Find where the given text appears and provide that cell's center as [x, y] coordinate. 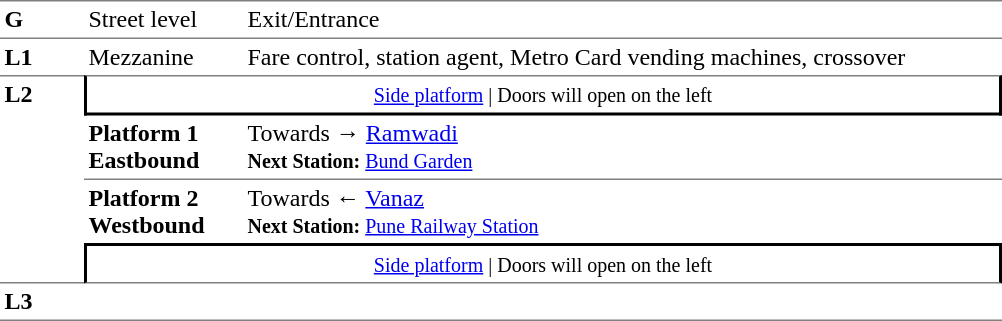
Towards ← VanazNext Station: Pune Railway Station [622, 212]
Street level [164, 20]
Platform 1Eastbound [164, 148]
G [42, 20]
L1 [42, 57]
Towards → RamwadiNext Station: Bund Garden [622, 148]
L2 [42, 179]
Fare control, station agent, Metro Card vending machines, crossover [622, 57]
Mezzanine [164, 57]
Platform 2Westbound [164, 212]
Exit/Entrance [622, 20]
